Provide the (x, y) coordinate of the cell's center where the given text is located.  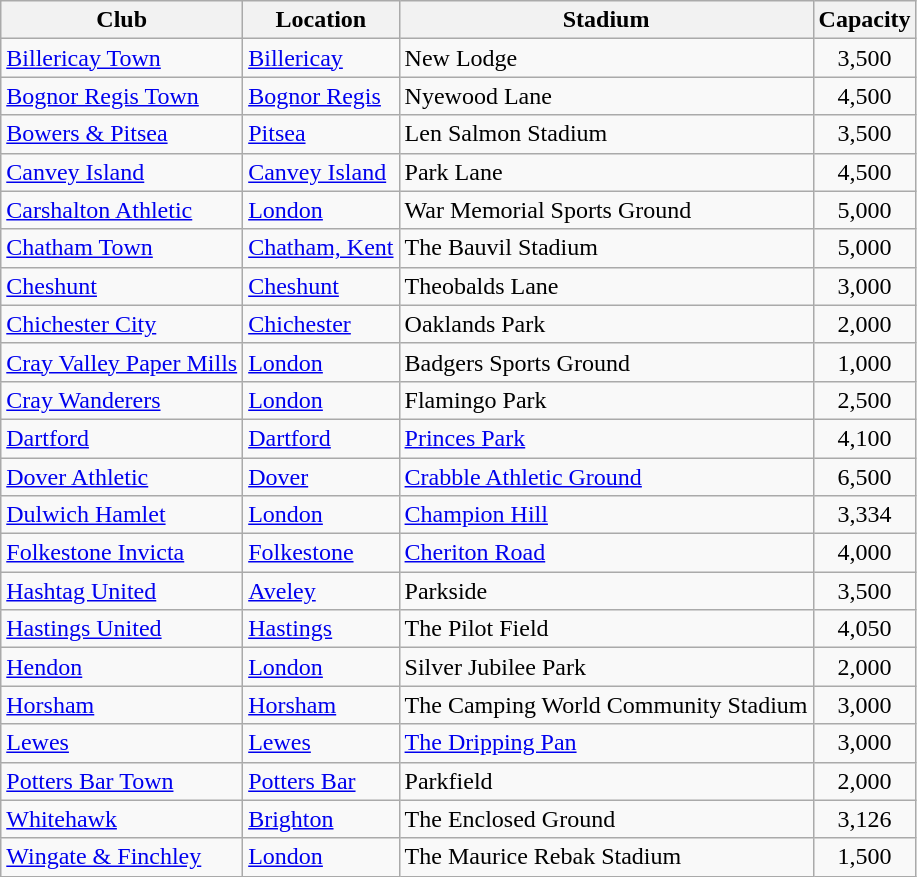
Chichester City (122, 324)
Stadium (606, 20)
Aveley (321, 591)
Capacity (864, 20)
Len Salmon Stadium (606, 134)
Chatham Town (122, 248)
Dulwich Hamlet (122, 515)
Chatham, Kent (321, 248)
Hastings (321, 629)
Folkestone (321, 553)
Hashtag United (122, 591)
Potters Bar (321, 781)
Dover Athletic (122, 477)
1,000 (864, 362)
Flamingo Park (606, 400)
War Memorial Sports Ground (606, 210)
Princes Park (606, 438)
6,500 (864, 477)
Brighton (321, 819)
Theobalds Lane (606, 286)
Dover (321, 477)
Cray Valley Paper Mills (122, 362)
Crabble Athletic Ground (606, 477)
Potters Bar Town (122, 781)
Billericay (321, 58)
Bowers & Pitsea (122, 134)
Park Lane (606, 172)
Club (122, 20)
4,000 (864, 553)
New Lodge (606, 58)
The Camping World Community Stadium (606, 705)
Cray Wanderers (122, 400)
3,126 (864, 819)
Badgers Sports Ground (606, 362)
Oaklands Park (606, 324)
Carshalton Athletic (122, 210)
Champion Hill (606, 515)
1,500 (864, 857)
The Bauvil Stadium (606, 248)
Bognor Regis Town (122, 96)
Location (321, 20)
Bognor Regis (321, 96)
The Dripping Pan (606, 743)
Parkfield (606, 781)
Billericay Town (122, 58)
Folkestone Invicta (122, 553)
Hastings United (122, 629)
Silver Jubilee Park (606, 667)
Parkside (606, 591)
Pitsea (321, 134)
Wingate & Finchley (122, 857)
The Maurice Rebak Stadium (606, 857)
Hendon (122, 667)
Cheriton Road (606, 553)
Nyewood Lane (606, 96)
4,100 (864, 438)
4,050 (864, 629)
Whitehawk (122, 819)
3,334 (864, 515)
The Pilot Field (606, 629)
The Enclosed Ground (606, 819)
2,500 (864, 400)
Chichester (321, 324)
